Locate the cell with the specified text and output its [x, y] center coordinate. 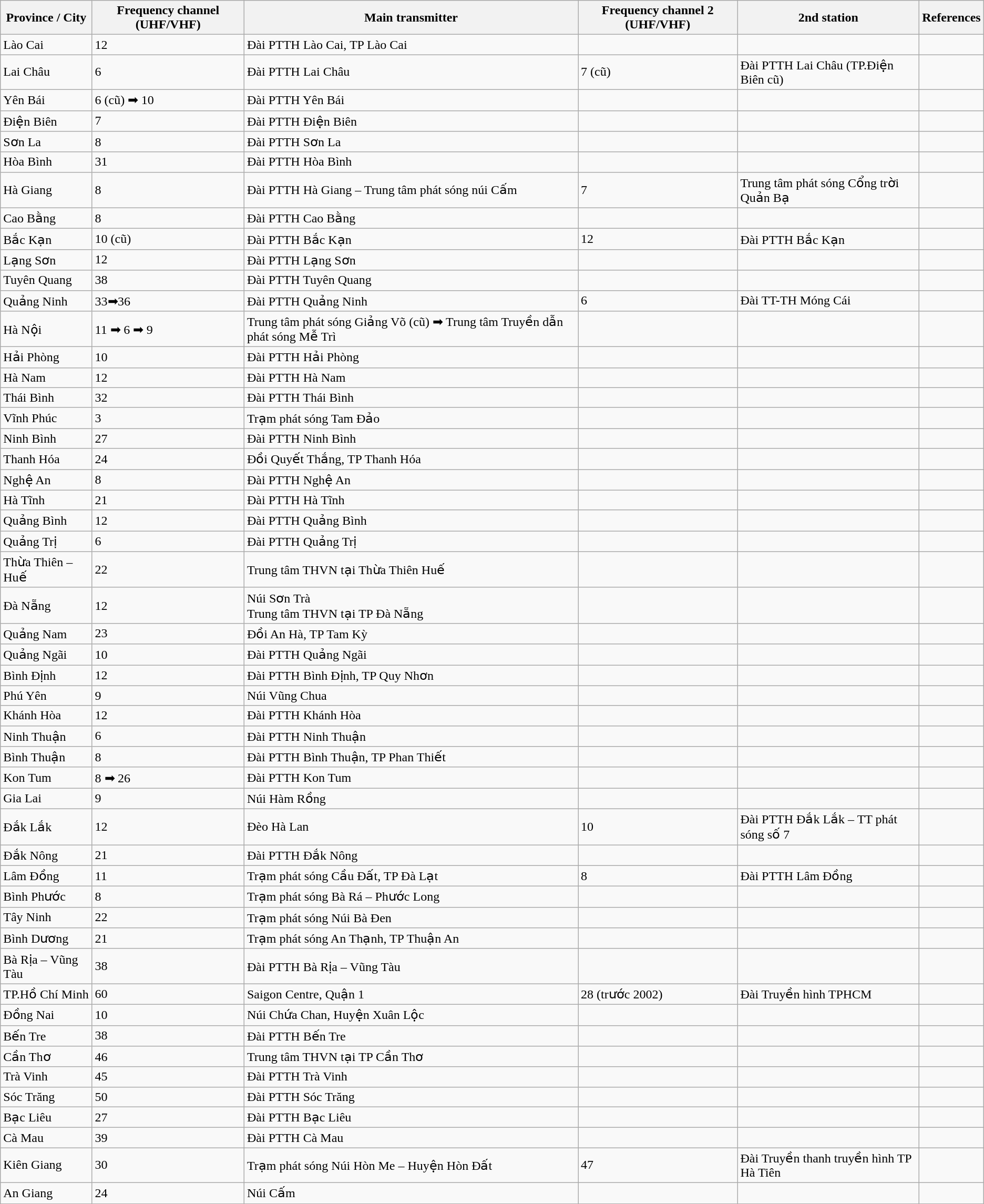
Hà Nội [46, 329]
46 [168, 1057]
Đài PTTH Hải Phòng [411, 358]
Đài PTTH Quảng Bình [411, 521]
Quảng Trị [46, 542]
Cao Bằng [46, 218]
Quảng Bình [46, 521]
Đài PTTH Lai Châu (TP.Điện Biên cũ) [828, 73]
Trạm phát sóng Bà Rá – Phước Long [411, 897]
Đài PTTH Thái Bình [411, 397]
Main transmitter [411, 18]
Đài PTTH Nghệ An [411, 479]
Bình Dương [46, 938]
Trạm phát sóng An Thạnh, TP Thuận An [411, 938]
Frequency channel (UHF/VHF) [168, 18]
23 [168, 634]
Núi Hàm Rồng [411, 799]
Đài PTTH Cao Bằng [411, 218]
Đài PTTH Trà Vinh [411, 1077]
Đài PTTH Lâm Đồng [828, 876]
Đài PTTH Yên Bái [411, 100]
2nd station [828, 18]
Đắk Nông [46, 855]
Đài PTTH Đắk Lắk – TT phát sóng số 7 [828, 827]
Bạc Liêu [46, 1117]
Đài PTTH Hà Tĩnh [411, 500]
Phú Yên [46, 696]
Cà Mau [46, 1138]
Kon Tum [46, 778]
Sơn La [46, 142]
Lâm Đồng [46, 876]
Ninh Thuận [46, 736]
Bình Định [46, 675]
30 [168, 1165]
Gia Lai [46, 799]
11 [168, 876]
References [951, 18]
Đài TT-TH Móng Cái [828, 301]
Đồng Nai [46, 1015]
Đài PTTH Ninh Bình [411, 438]
Thanh Hóa [46, 459]
Bến Tre [46, 1036]
Đài PTTH Cà Mau [411, 1138]
7 (cũ) [658, 73]
Đài PTTH Hòa Bình [411, 162]
Trung tâm phát sóng Giảng Võ (cũ) ➡ Trung tâm Truyền dẫn phát sóng Mễ Trì [411, 329]
Yên Bái [46, 100]
Đài PTTH Bình Thuận, TP Phan Thiết [411, 757]
Đồi An Hà, TP Tam Kỳ [411, 634]
Thái Bình [46, 397]
Hải Phòng [46, 358]
Province / City [46, 18]
Đài PTTH Tuyên Quang [411, 280]
Trung tâm THVN tại Thừa Thiên Huế [411, 569]
Đắk Lắk [46, 827]
Trạm phát sóng Tam Đảo [411, 418]
32 [168, 397]
8 ➡ 26 [168, 778]
10 (cũ) [168, 239]
Lạng Sơn [46, 260]
Đài PTTH Lào Cai, TP Lào Cai [411, 45]
An Giang [46, 1193]
Điện Biên [46, 121]
Đài Truyền hình TPHCM [828, 994]
Trung tâm THVN tại TP Cần Thơ [411, 1057]
Đèo Hà Lan [411, 827]
TP.Hồ Chí Minh [46, 994]
Khánh Hòa [46, 716]
Cần Thơ [46, 1057]
Núi Vũng Chua [411, 696]
Trà Vinh [46, 1077]
Bình Phước [46, 897]
Tuyên Quang [46, 280]
Lai Châu [46, 73]
31 [168, 162]
Đà Nẵng [46, 605]
33➡36 [168, 301]
Lào Cai [46, 45]
Quảng Ninh [46, 301]
Đài PTTH Quảng Ninh [411, 301]
Đài PTTH Bà Rịa – Vũng Tàu [411, 966]
Đài PTTH Đắk Nông [411, 855]
50 [168, 1097]
Bình Thuận [46, 757]
Đài PTTH Hà Nam [411, 377]
Trạm phát sóng Núi Hòn Me – Huyện Hòn Đất [411, 1165]
Hòa Bình [46, 162]
6 (cũ) ➡ 10 [168, 100]
Sóc Trăng [46, 1097]
60 [168, 994]
Hà Giang [46, 190]
Đài PTTH Kon Tum [411, 778]
11 ➡ 6 ➡ 9 [168, 329]
Tây Ninh [46, 917]
Đài Truyền thanh truyền hình TP Hà Tiên [828, 1165]
Quảng Ngãi [46, 655]
Đài PTTH Khánh Hòa [411, 716]
Frequency channel 2 (UHF/VHF) [658, 18]
Đài PTTH Lai Châu [411, 73]
Hà Tĩnh [46, 500]
Nghệ An [46, 479]
Trạm phát sóng Cầu Đất, TP Đà Lạt [411, 876]
Ninh Bình [46, 438]
28 (trước 2002) [658, 994]
Đài PTTH Quảng Trị [411, 542]
Đài PTTH Bình Định, TP Quy Nhơn [411, 675]
Bà Rịa – Vũng Tàu [46, 966]
Đài PTTH Lạng Sơn [411, 260]
Đài PTTH Điện Biên [411, 121]
Kiên Giang [46, 1165]
39 [168, 1138]
Đài PTTH Sơn La [411, 142]
Bắc Kạn [46, 239]
3 [168, 418]
47 [658, 1165]
Đài PTTH Hà Giang – Trung tâm phát sóng núi Cấm [411, 190]
Núi Cấm [411, 1193]
Núi Sơn Trà Trung tâm THVN tại TP Đà Nẵng [411, 605]
Quảng Nam [46, 634]
Đài PTTH Sóc Trăng [411, 1097]
45 [168, 1077]
Hà Nam [46, 377]
Đồi Quyết Thắng, TP Thanh Hóa [411, 459]
Trạm phát sóng Núi Bà Đen [411, 917]
Núi Chứa Chan, Huyện Xuân Lộc [411, 1015]
Đài PTTH Ninh Thuận [411, 736]
Thừa Thiên – Huế [46, 569]
Saigon Centre, Quận 1 [411, 994]
Đài PTTH Bạc Liêu [411, 1117]
Đài PTTH Quảng Ngãi [411, 655]
Vĩnh Phúc [46, 418]
Đài PTTH Bến Tre [411, 1036]
Trung tâm phát sóng Cổng trời Quản Bạ [828, 190]
